Determine the (X, Y) coordinate at the center of the cell enclosing the given text.  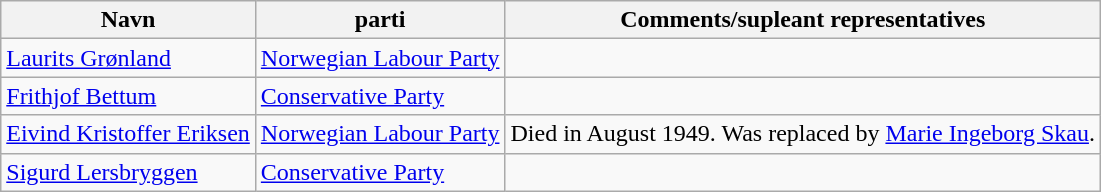
Died in August 1949. Was replaced by Marie Ingeborg Skau. (802, 134)
Frithjof Bettum (128, 96)
Comments/supleant representatives (802, 20)
Laurits Grønland (128, 58)
Navn (128, 20)
Sigurd Lersbryggen (128, 172)
parti (380, 20)
Eivind Kristoffer Eriksen (128, 134)
